Return (x, y) of the center of cell containing provided text 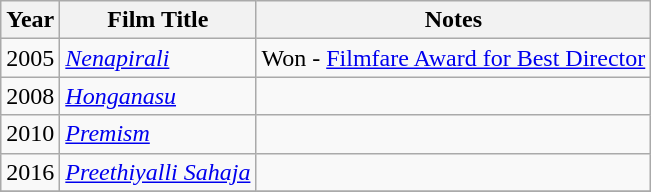
2008 (30, 96)
Nenapirali (158, 58)
Preethiyalli Sahaja (158, 172)
2010 (30, 134)
2005 (30, 58)
Premism (158, 134)
Year (30, 20)
Notes (454, 20)
Honganasu (158, 96)
2016 (30, 172)
Film Title (158, 20)
Won - Filmfare Award for Best Director (454, 58)
